Output the (X, Y) coordinate of the center of the cell containing the given text.  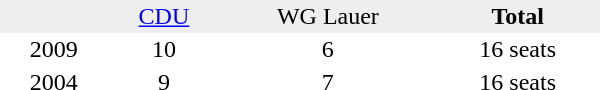
Total (518, 16)
10 (164, 50)
6 (328, 50)
CDU (164, 16)
16 seats (518, 50)
WG Lauer (328, 16)
2009 (54, 50)
